Pinpoint the cell where the given text exists, returning its [X, Y] midpoint coordinate. 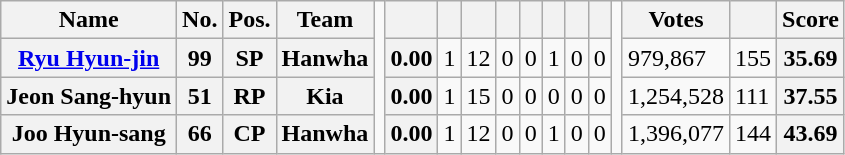
111 [752, 96]
15 [478, 96]
979,867 [676, 58]
1,396,077 [676, 134]
155 [752, 58]
RP [250, 96]
Pos. [250, 20]
43.69 [811, 134]
Votes [676, 20]
1,254,528 [676, 96]
No. [200, 20]
144 [752, 134]
CP [250, 134]
66 [200, 134]
Score [811, 20]
Jeon Sang-hyun [89, 96]
99 [200, 58]
SP [250, 58]
35.69 [811, 58]
37.55 [811, 96]
Kia [325, 96]
Joo Hyun-sang [89, 134]
51 [200, 96]
Ryu Hyun-jin [89, 58]
Team [325, 20]
Name [89, 20]
